Search for the cell housing the specified text and yield its (x, y) center coordinate. 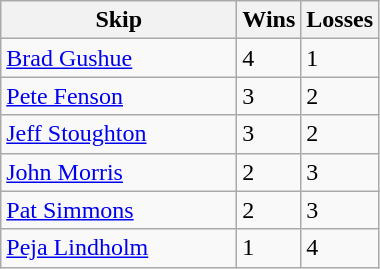
Jeff Stoughton (119, 134)
Wins (269, 20)
John Morris (119, 172)
Peja Lindholm (119, 248)
Brad Gushue (119, 58)
Losses (340, 20)
Pete Fenson (119, 96)
Pat Simmons (119, 210)
Skip (119, 20)
